Identify which cell holds the provided text, then report its [x, y] central coordinate. 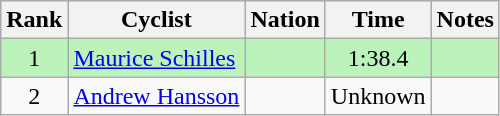
1 [34, 58]
Cyclist [156, 20]
Andrew Hansson [156, 96]
Maurice Schilles [156, 58]
Unknown [378, 96]
Nation [285, 20]
Time [378, 20]
1:38.4 [378, 58]
2 [34, 96]
Notes [465, 20]
Rank [34, 20]
